For the text-containing cell, return its midpoint in [X, Y] coordinate format. 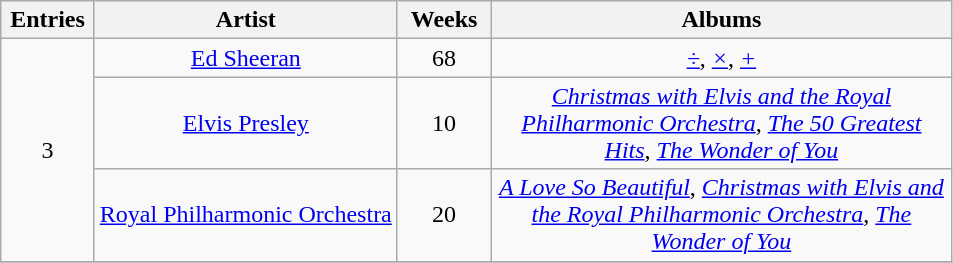
20 [444, 215]
Albums [722, 20]
A Love So Beautiful, Christmas with Elvis and the Royal Philharmonic Orchestra, The Wonder of You [722, 215]
Entries [48, 20]
Royal Philharmonic Orchestra [246, 215]
Weeks [444, 20]
3 [48, 150]
÷, ×, + [722, 58]
10 [444, 123]
Ed Sheeran [246, 58]
Christmas with Elvis and the Royal Philharmonic Orchestra, The 50 Greatest Hits, The Wonder of You [722, 123]
Artist [246, 20]
68 [444, 58]
Elvis Presley [246, 123]
